From the cell containing the given text, extract its center point as [X, Y] coordinate. 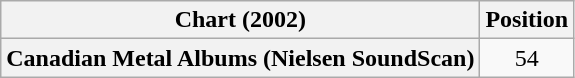
54 [527, 58]
Canadian Metal Albums (Nielsen SoundScan) [240, 58]
Position [527, 20]
Chart (2002) [240, 20]
